Determine the (x, y) coordinate at the center of the cell enclosing the given text.  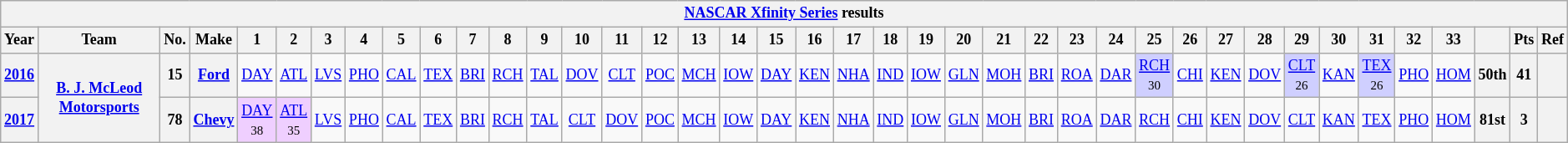
9 (544, 40)
1 (257, 40)
17 (853, 40)
30 (1339, 40)
12 (660, 40)
Make (214, 40)
29 (1301, 40)
22 (1042, 40)
8 (508, 40)
78 (175, 120)
10 (582, 40)
81st (1493, 120)
41 (1525, 75)
27 (1226, 40)
5 (401, 40)
B. J. McLeod Motorsports (99, 97)
DAY38 (257, 120)
28 (1265, 40)
16 (815, 40)
31 (1377, 40)
Ford (214, 75)
20 (964, 40)
24 (1115, 40)
CLT26 (1301, 75)
NASCAR Xfinity Series results (784, 13)
No. (175, 40)
Ref (1553, 40)
11 (622, 40)
2016 (20, 75)
RCH30 (1155, 75)
13 (699, 40)
19 (927, 40)
6 (438, 40)
26 (1190, 40)
14 (738, 40)
18 (890, 40)
Pts (1525, 40)
TEX26 (1377, 75)
21 (1004, 40)
4 (364, 40)
Year (20, 40)
2 (294, 40)
33 (1454, 40)
Chevy (214, 120)
ATL (294, 75)
32 (1414, 40)
Team (99, 40)
23 (1077, 40)
25 (1155, 40)
7 (473, 40)
2017 (20, 120)
ATL35 (294, 120)
50th (1493, 75)
